Pinpoint the cell where the given text exists, returning its (x, y) midpoint coordinate. 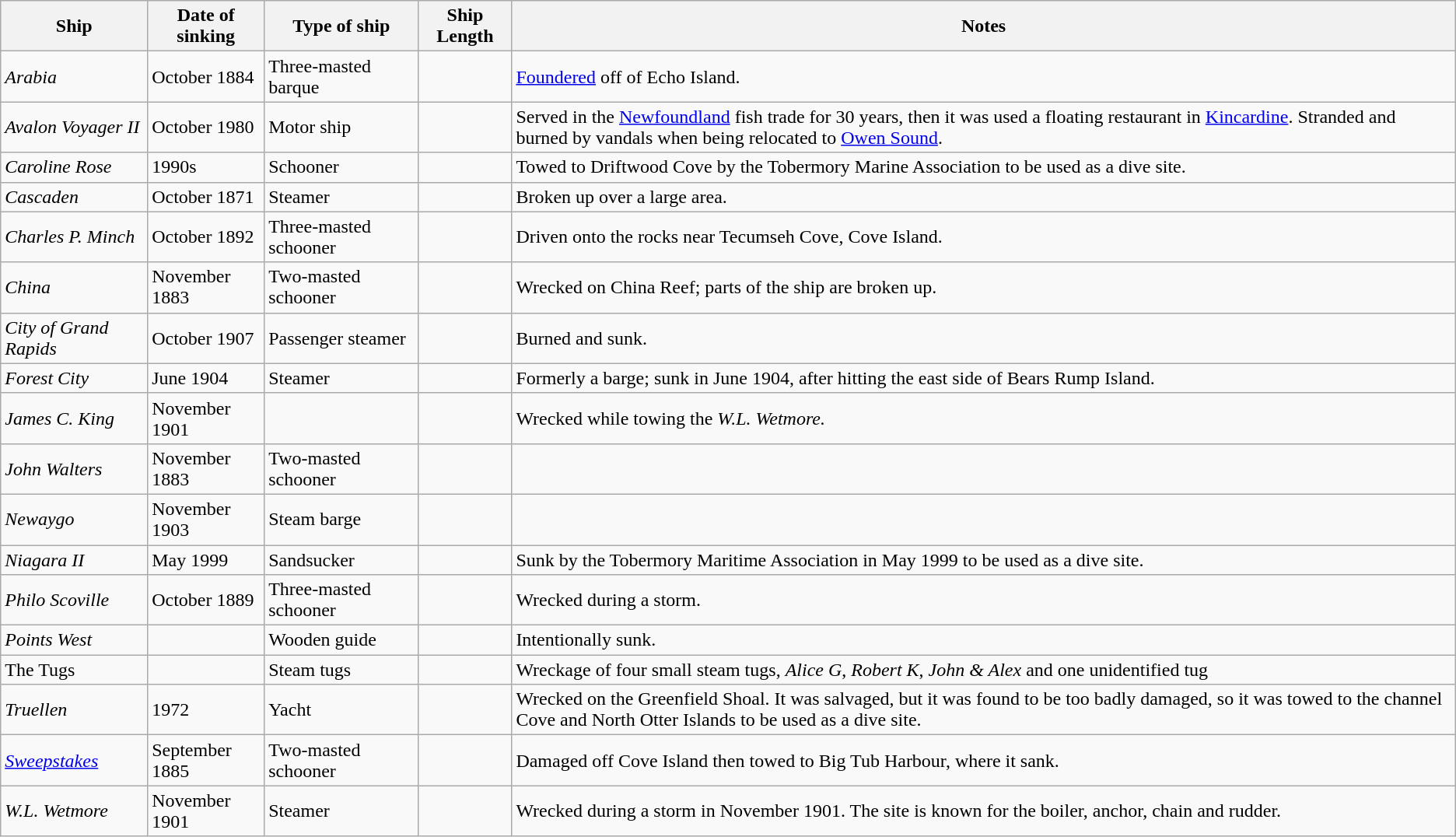
John Walters (75, 468)
Wrecked on China Reef; parts of the ship are broken up. (983, 288)
November 1903 (206, 520)
W.L. Wetmore (75, 811)
September 1885 (206, 761)
Intentionally sunk. (983, 640)
Broken up over a large area. (983, 197)
James C. King (75, 418)
Wooden guide (341, 640)
Caroline Rose (75, 167)
Sweepstakes (75, 761)
Ship (75, 26)
Damaged off Cove Island then towed to Big Tub Harbour, where it sank. (983, 761)
Ship Length (465, 26)
Yacht (341, 709)
Truellen (75, 709)
Points West (75, 640)
Notes (983, 26)
1972 (206, 709)
Newaygo (75, 520)
Sandsucker (341, 559)
Burned and sunk. (983, 338)
Foundered off of Echo Island. (983, 76)
Date of sinking (206, 26)
Cascaden (75, 197)
Type of ship (341, 26)
Steam tugs (341, 670)
Schooner (341, 167)
Formerly a barge; sunk in June 1904, after hitting the east side of Bears Rump Island. (983, 378)
China (75, 288)
City of Grand Rapids (75, 338)
October 1884 (206, 76)
Niagara II (75, 559)
October 1889 (206, 601)
Wrecked during a storm. (983, 601)
Sunk by the Tobermory Maritime Association in May 1999 to be used as a dive site. (983, 559)
Avalon Voyager II (75, 128)
Philo Scoville (75, 601)
Wrecked during a storm in November 1901. The site is known for the boiler, anchor, chain and rudder. (983, 811)
Passenger steamer (341, 338)
Charles P. Minch (75, 236)
May 1999 (206, 559)
October 1980 (206, 128)
October 1907 (206, 338)
Three-masted barque (341, 76)
Towed to Driftwood Cove by the Tobermory Marine Association to be used as a dive site. (983, 167)
Steam barge (341, 520)
Wreckage of four small steam tugs, Alice G, Robert K, John & Alex and one unidentified tug (983, 670)
Driven onto the rocks near Tecumseh Cove, Cove Island. (983, 236)
Forest City (75, 378)
The Tugs (75, 670)
Wrecked while towing the W.L. Wetmore. (983, 418)
October 1892 (206, 236)
Arabia (75, 76)
1990s (206, 167)
Motor ship (341, 128)
June 1904 (206, 378)
October 1871 (206, 197)
